Scan for the cell matching the given text and deliver its (x, y) coordinate at center. 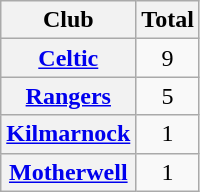
Total (168, 20)
5 (168, 96)
9 (168, 58)
Club (68, 20)
Rangers (68, 96)
Celtic (68, 58)
Kilmarnock (68, 134)
Motherwell (68, 172)
